Search for the cell housing the specified text and yield its (x, y) center coordinate. 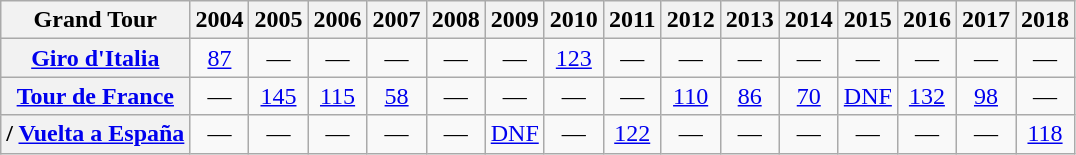
87 (220, 58)
2008 (456, 20)
2017 (986, 20)
2005 (278, 20)
115 (338, 96)
70 (808, 96)
2013 (750, 20)
2015 (868, 20)
110 (690, 96)
2006 (338, 20)
2014 (808, 20)
2018 (1046, 20)
Giro d'Italia (96, 58)
Tour de France (96, 96)
118 (1046, 134)
Grand Tour (96, 20)
2016 (926, 20)
2007 (396, 20)
123 (574, 58)
/ Vuelta a España (96, 134)
2004 (220, 20)
58 (396, 96)
145 (278, 96)
98 (986, 96)
122 (632, 134)
2010 (574, 20)
2012 (690, 20)
132 (926, 96)
86 (750, 96)
2011 (632, 20)
2009 (514, 20)
